Provide the [x, y] coordinate of the cell's center where the given text is located.  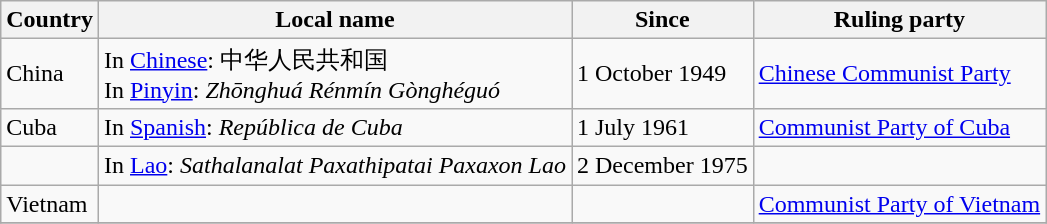
In Spanish: República de Cuba [334, 127]
Vietnam [50, 203]
Ruling party [899, 20]
In Lao: Sathalanalat Paxathipatai Paxaxon Lao [334, 165]
Communist Party of Cuba [899, 127]
Country [50, 20]
1 July 1961 [663, 127]
In Chinese: 中华人民共和国In Pinyin: Zhōnghuá Rénmín Gònghéguó [334, 74]
Chinese Communist Party [899, 74]
China [50, 74]
Local name [334, 20]
Communist Party of Vietnam [899, 203]
Cuba [50, 127]
2 December 1975 [663, 165]
1 October 1949 [663, 74]
Since [663, 20]
